Search for the cell housing the specified text and yield its (x, y) center coordinate. 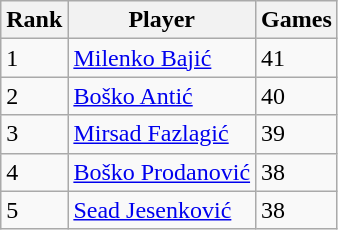
41 (297, 58)
Sead Jesenković (162, 210)
3 (34, 134)
Mirsad Fazlagić (162, 134)
39 (297, 134)
40 (297, 96)
Player (162, 20)
5 (34, 210)
Boško Prodanović (162, 172)
Games (297, 20)
Milenko Bajić (162, 58)
1 (34, 58)
Boško Antić (162, 96)
Rank (34, 20)
4 (34, 172)
2 (34, 96)
